Pinpoint the cell where the given text exists, returning its (x, y) midpoint coordinate. 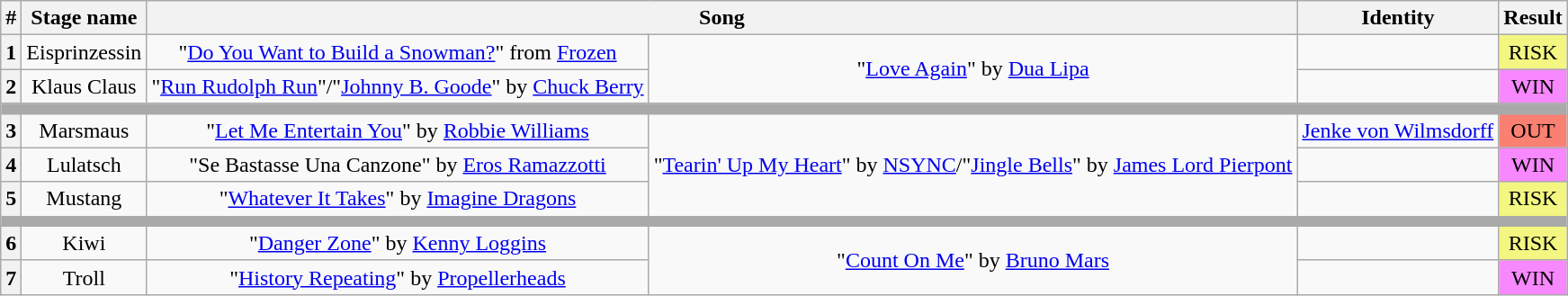
4 (11, 165)
Stage name (85, 18)
"Love Again" by Dua Lipa (973, 69)
Kiwi (85, 243)
"Danger Zone" by Kenny Loggins (398, 243)
Eisprinzessin (85, 52)
Klaus Claus (85, 86)
Troll (85, 277)
1 (11, 52)
Jenke von Wilmsdorff (1398, 130)
"Se Bastasse Una Canzone" by Eros Ramazzotti (398, 165)
5 (11, 199)
"Let Me Entertain You" by Robbie Williams (398, 130)
"Tearin' Up My Heart" by NSYNC/"Jingle Bells" by James Lord Pierpont (973, 165)
Mustang (85, 199)
Lulatsch (85, 165)
"History Repeating" by Propellerheads (398, 277)
"Whatever It Takes" by Imagine Dragons (398, 199)
Song (721, 18)
6 (11, 243)
"Run Rudolph Run"/"Johnny B. Goode" by Chuck Berry (398, 86)
Identity (1398, 18)
"Do You Want to Build a Snowman?" from Frozen (398, 52)
# (11, 18)
Marsmaus (85, 130)
2 (11, 86)
OUT (1533, 130)
Result (1533, 18)
7 (11, 277)
3 (11, 130)
"Count On Me" by Bruno Mars (973, 260)
